From the cell containing the given text, extract its center point as [X, Y] coordinate. 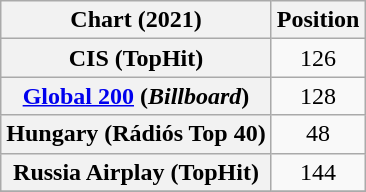
CIS (TopHit) [136, 58]
126 [318, 58]
Hungary (Rádiós Top 40) [136, 134]
Chart (2021) [136, 20]
128 [318, 96]
Global 200 (Billboard) [136, 96]
Position [318, 20]
Russia Airplay (TopHit) [136, 172]
144 [318, 172]
48 [318, 134]
